Find where the given text appears and provide that cell's center as [X, Y] coordinate. 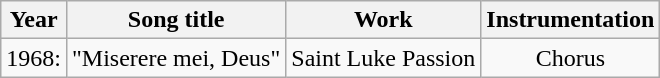
Year [34, 20]
Work [384, 20]
Instrumentation [570, 20]
Saint Luke Passion [384, 58]
Song title [176, 20]
1968: [34, 58]
Chorus [570, 58]
"Miserere mei, Deus" [176, 58]
